Scan for the cell matching the given text and deliver its [X, Y] coordinate at center. 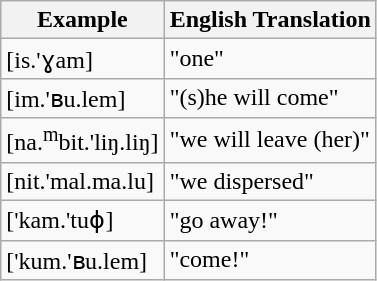
['kum.'ʙu.lem] [82, 260]
"we dispersed" [270, 181]
Example [82, 20]
[im.'ʙu.lem] [82, 98]
"come!" [270, 260]
"one" [270, 59]
[is.'ɣam] [82, 59]
[na.mbit.'liŋ.liŋ] [82, 140]
"we will leave (her)" [270, 140]
[nit.'mal.ma.lu] [82, 181]
English Translation [270, 20]
"go away!" [270, 221]
"(s)he will come" [270, 98]
['kam.'tuɸ] [82, 221]
